Find where the given text appears and provide that cell's center as [x, y] coordinate. 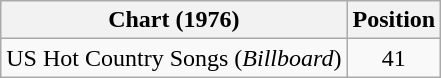
Position [394, 20]
US Hot Country Songs (Billboard) [174, 58]
41 [394, 58]
Chart (1976) [174, 20]
